Output the (X, Y) coordinate of the center of the cell containing the given text.  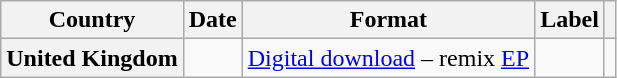
Date (212, 20)
Country (92, 20)
Format (388, 20)
United Kingdom (92, 58)
Digital download – remix EP (388, 58)
Label (570, 20)
